Identify which cell holds the provided text, then report its [X, Y] central coordinate. 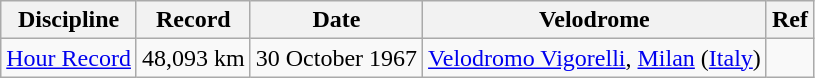
30 October 1967 [336, 58]
Velodromo Vigorelli, Milan (Italy) [595, 58]
Date [336, 20]
Record [193, 20]
Discipline [69, 20]
Hour Record [69, 58]
Velodrome [595, 20]
Ref [790, 20]
48,093 km [193, 58]
